Capture the cell that displays the provided text and extract its (x, y) central coordinate. 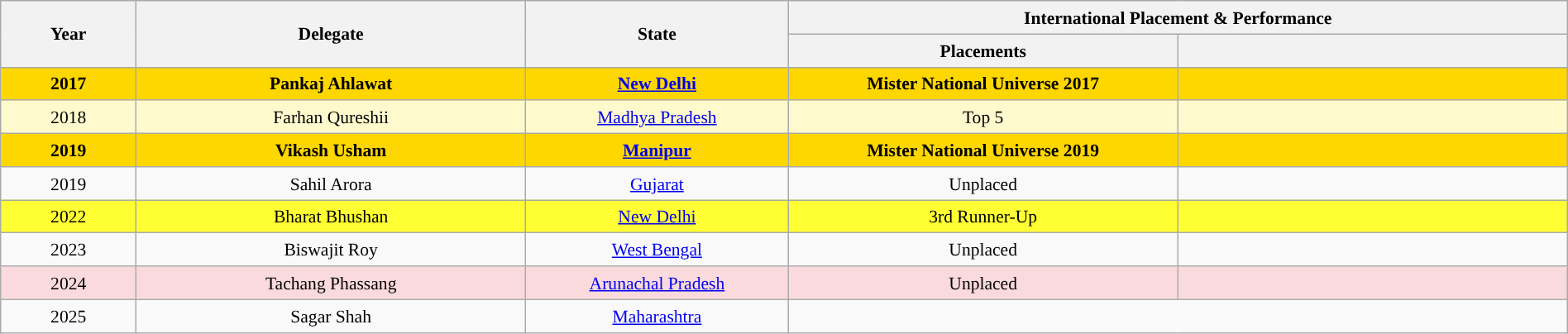
Arunachal Pradesh (657, 283)
Vikash Usham (331, 150)
Pankaj Ahlawat (331, 83)
Year (69, 34)
International Placement & Performance (1178, 17)
Biswajit Roy (331, 250)
Sagar Shah (331, 316)
Madhya Pradesh (657, 117)
Placements (982, 50)
Maharashtra (657, 316)
3rd Runner-Up (982, 217)
Farhan Qureshii (331, 117)
2018 (69, 117)
Mister National Universe 2019 (982, 150)
2024 (69, 283)
2022 (69, 217)
West Bengal (657, 250)
2025 (69, 316)
State (657, 34)
Manipur (657, 150)
Delegate (331, 34)
2017 (69, 83)
Mister National Universe 2017 (982, 83)
Bharat Bhushan (331, 217)
Gujarat (657, 184)
Top 5 (982, 117)
Sahil Arora (331, 184)
Tachang Phassang (331, 283)
2023 (69, 250)
